Pinpoint the cell where the given text exists, returning its [x, y] midpoint coordinate. 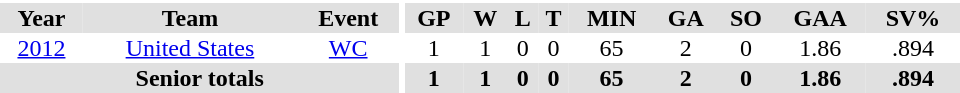
W [485, 18]
L [522, 18]
Team [190, 18]
WC [348, 48]
GP [434, 18]
Year [42, 18]
SV% [913, 18]
United States [190, 48]
GA [686, 18]
GAA [820, 18]
SO [746, 18]
Event [348, 18]
T [554, 18]
Senior totals [200, 78]
2012 [42, 48]
MIN [612, 18]
